Extract the [X, Y] coordinate from the center of the cell holding the provided text.  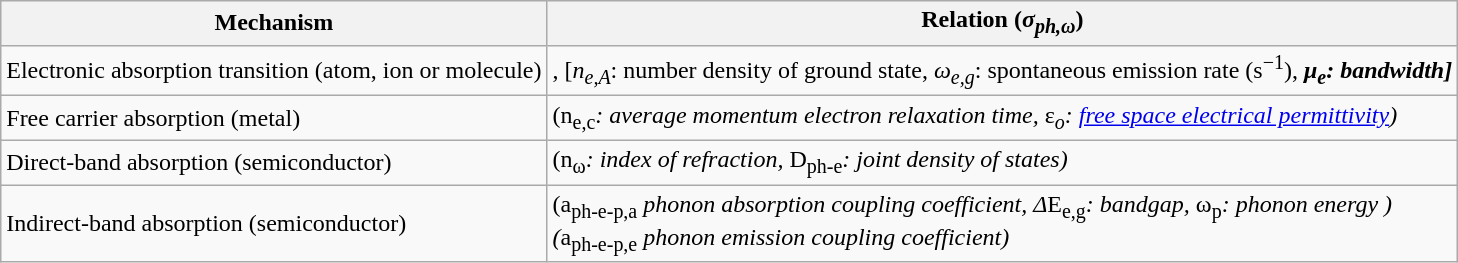
, [ne,A: number density of ground state, ωe,g: spontaneous emission rate (s−1), μe: bandwidth] [1002, 70]
Indirect-band absorption (semiconductor) [274, 224]
(aph-e-p,a phonon absorption coupling coefficient, ΔEe,g: bandgap, ωp: phonon energy ) (aph-e-p,e phonon emission coupling coefficient) [1002, 224]
Direct-band absorption (semiconductor) [274, 162]
Relation (σph,ω) [1002, 23]
(ne,c: average momentum electron relaxation time, εo: free space electrical permittivity) [1002, 118]
(nω: index of refraction, Dph-e: joint density of states) [1002, 162]
Mechanism [274, 23]
Free carrier absorption (metal) [274, 118]
Electronic absorption transition (atom, ion or molecule) [274, 70]
